Output the (X, Y) coordinate of the center of the cell containing the given text.  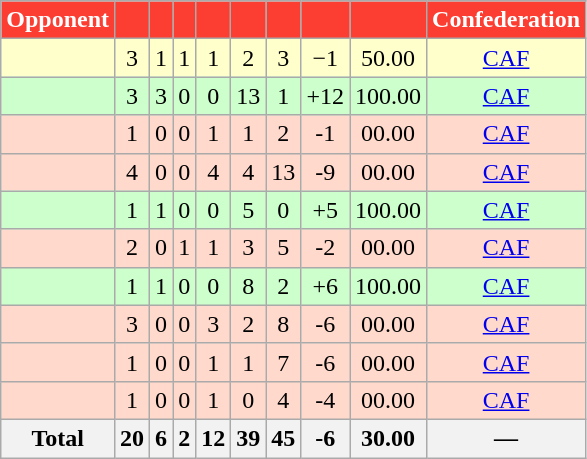
-4 (326, 400)
Opponent (58, 20)
30.00 (388, 438)
7 (284, 362)
20 (132, 438)
−1 (326, 58)
-2 (326, 248)
-1 (326, 134)
-9 (326, 172)
12 (214, 438)
50.00 (388, 58)
Confederation (506, 20)
39 (248, 438)
6 (162, 438)
+5 (326, 210)
+6 (326, 286)
— (506, 438)
Total (58, 438)
+12 (326, 96)
45 (284, 438)
